Return the (X, Y) coordinate for the center point of the cell that contains the specified text.  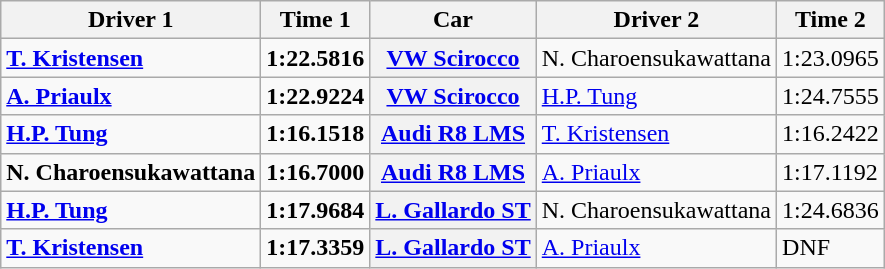
1:24.7555 (831, 96)
Driver 1 (131, 20)
DNF (831, 248)
Driver 2 (656, 20)
1:17.9684 (316, 210)
1:16.7000 (316, 172)
1:17.3359 (316, 248)
1:22.5816 (316, 58)
Time 2 (831, 20)
1:16.2422 (831, 134)
Time 1 (316, 20)
1:16.1518 (316, 134)
1:17.1192 (831, 172)
Car (453, 20)
1:22.9224 (316, 96)
1:23.0965 (831, 58)
1:24.6836 (831, 210)
